Output the (X, Y) coordinate of the center of the cell containing the given text.  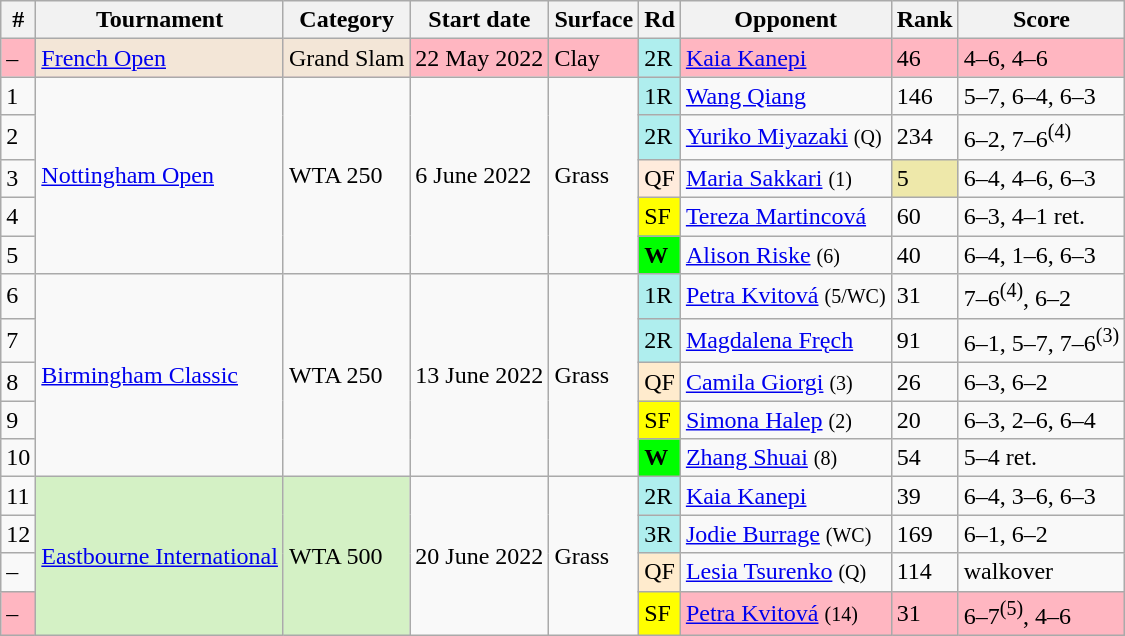
Yuriko Miyazaki (Q) (786, 138)
7 (18, 340)
234 (924, 138)
Rank (924, 20)
40 (924, 255)
Grand Slam (346, 58)
6–2, 7–6(4) (1041, 138)
Petra Kvitová (5/WC) (786, 296)
Nottingham Open (160, 176)
6–4, 1–6, 6–3 (1041, 255)
4–6, 4–6 (1041, 58)
54 (924, 458)
# (18, 20)
22 May 2022 (480, 58)
Score (1041, 20)
Lesia Tsurenko (Q) (786, 572)
2 (18, 138)
5–7, 6–4, 6–3 (1041, 96)
Camila Giorgi (3) (786, 382)
1 (18, 96)
Birmingham Classic (160, 376)
Maria Sakkari (1) (786, 178)
3R (660, 534)
French Open (160, 58)
9 (18, 420)
46 (924, 58)
Petra Kvitová (14) (786, 614)
Jodie Burrage (WC) (786, 534)
8 (18, 382)
Magdalena Fręch (786, 340)
6–3, 4–1 ret. (1041, 217)
6–1, 6–2 (1041, 534)
6–7(5), 4–6 (1041, 614)
Opponent (786, 20)
Alison Riske (6) (786, 255)
4 (18, 217)
walkover (1041, 572)
10 (18, 458)
6 (18, 296)
6–3, 6–2 (1041, 382)
114 (924, 572)
Zhang Shuai (8) (786, 458)
20 June 2022 (480, 556)
6–4, 4–6, 6–3 (1041, 178)
146 (924, 96)
6–3, 2–6, 6–4 (1041, 420)
Eastbourne International (160, 556)
Tereza Martincová (786, 217)
12 (18, 534)
60 (924, 217)
6–1, 5–7, 7–6(3) (1041, 340)
13 June 2022 (480, 376)
11 (18, 496)
Simona Halep (2) (786, 420)
Rd (660, 20)
Tournament (160, 20)
6 June 2022 (480, 176)
WTA 500 (346, 556)
Start date (480, 20)
91 (924, 340)
39 (924, 496)
26 (924, 382)
5–4 ret. (1041, 458)
6–4, 3–6, 6–3 (1041, 496)
169 (924, 534)
Surface (594, 20)
Category (346, 20)
20 (924, 420)
Wang Qiang (786, 96)
3 (18, 178)
7–6(4), 6–2 (1041, 296)
Clay (594, 58)
